Output the (x, y) coordinate of the center of the cell containing the given text.  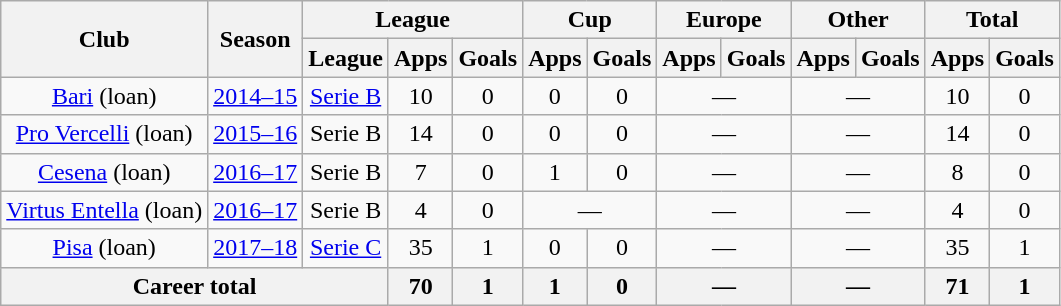
Bari (loan) (104, 96)
Club (104, 39)
2014–15 (256, 96)
2015–16 (256, 134)
71 (957, 286)
Total (992, 20)
Pisa (loan) (104, 248)
Pro Vercelli (loan) (104, 134)
Europe (724, 20)
Career total (195, 286)
8 (957, 172)
Cup (590, 20)
Serie C (346, 248)
Cesena (loan) (104, 172)
Virtus Entella (loan) (104, 210)
2017–18 (256, 248)
70 (420, 286)
Other (858, 20)
7 (420, 172)
Season (256, 39)
